Capture the cell that displays the provided text and extract its [X, Y] central coordinate. 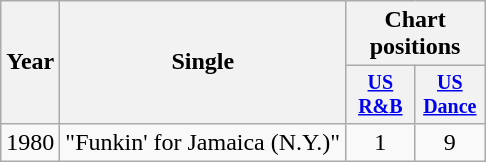
Year [30, 62]
1980 [30, 142]
USR&B [380, 94]
USDance [450, 94]
Chart positions [416, 34]
Single [203, 62]
"Funkin' for Jamaica (N.Y.)" [203, 142]
1 [380, 142]
9 [450, 142]
